Find where the given text appears and provide that cell's center as [x, y] coordinate. 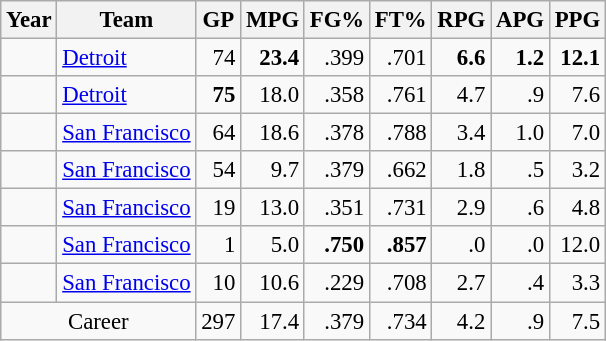
2.7 [462, 283]
6.6 [462, 58]
.701 [400, 58]
12.1 [577, 58]
.5 [520, 170]
Career [98, 321]
.399 [336, 58]
4.7 [462, 95]
297 [218, 321]
3.2 [577, 170]
.750 [336, 245]
.229 [336, 283]
.788 [400, 133]
23.4 [273, 58]
1.2 [520, 58]
9.7 [273, 170]
GP [218, 20]
7.6 [577, 95]
.761 [400, 95]
7.0 [577, 133]
.857 [400, 245]
12.0 [577, 245]
PPG [577, 20]
.662 [400, 170]
13.0 [273, 208]
74 [218, 58]
Team [126, 20]
Year [29, 20]
3.4 [462, 133]
1 [218, 245]
.734 [400, 321]
.4 [520, 283]
10.6 [273, 283]
54 [218, 170]
1.0 [520, 133]
APG [520, 20]
2.9 [462, 208]
.6 [520, 208]
4.8 [577, 208]
RPG [462, 20]
18.0 [273, 95]
.378 [336, 133]
.708 [400, 283]
17.4 [273, 321]
FG% [336, 20]
.358 [336, 95]
5.0 [273, 245]
18.6 [273, 133]
64 [218, 133]
1.8 [462, 170]
3.3 [577, 283]
4.2 [462, 321]
FT% [400, 20]
.731 [400, 208]
19 [218, 208]
75 [218, 95]
7.5 [577, 321]
.351 [336, 208]
MPG [273, 20]
10 [218, 283]
